Find where the given text appears and provide that cell's center as [X, Y] coordinate. 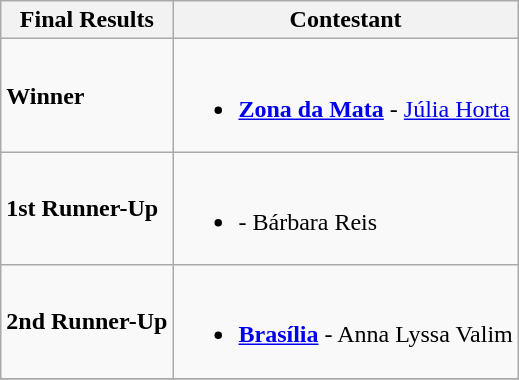
Zona da Mata - Júlia Horta [346, 96]
Contestant [346, 20]
2nd Runner-Up [87, 322]
Brasília - Anna Lyssa Valim [346, 322]
1st Runner-Up [87, 208]
Final Results [87, 20]
- Bárbara Reis [346, 208]
Winner [87, 96]
